Pinpoint the cell where the given text exists, returning its (x, y) midpoint coordinate. 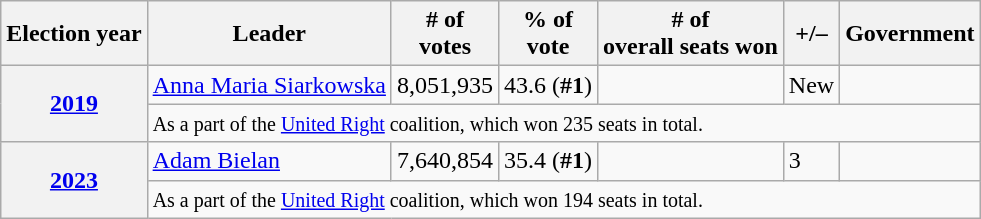
% ofvote (548, 34)
Adam Bielan (269, 161)
7,640,854 (444, 161)
3 (811, 161)
As a part of the United Right coalition, which won 235 seats in total. (564, 123)
35.4 (#1) (548, 161)
2023 (74, 180)
New (811, 85)
+/– (811, 34)
# ofvotes (444, 34)
# ofoverall seats won (691, 34)
Anna Maria Siarkowska (269, 85)
Election year (74, 34)
43.6 (#1) (548, 85)
Leader (269, 34)
2019 (74, 104)
8,051,935 (444, 85)
As a part of the United Right coalition, which won 194 seats in total. (564, 199)
Government (910, 34)
